From the cell containing the given text, extract its center point as (X, Y) coordinate. 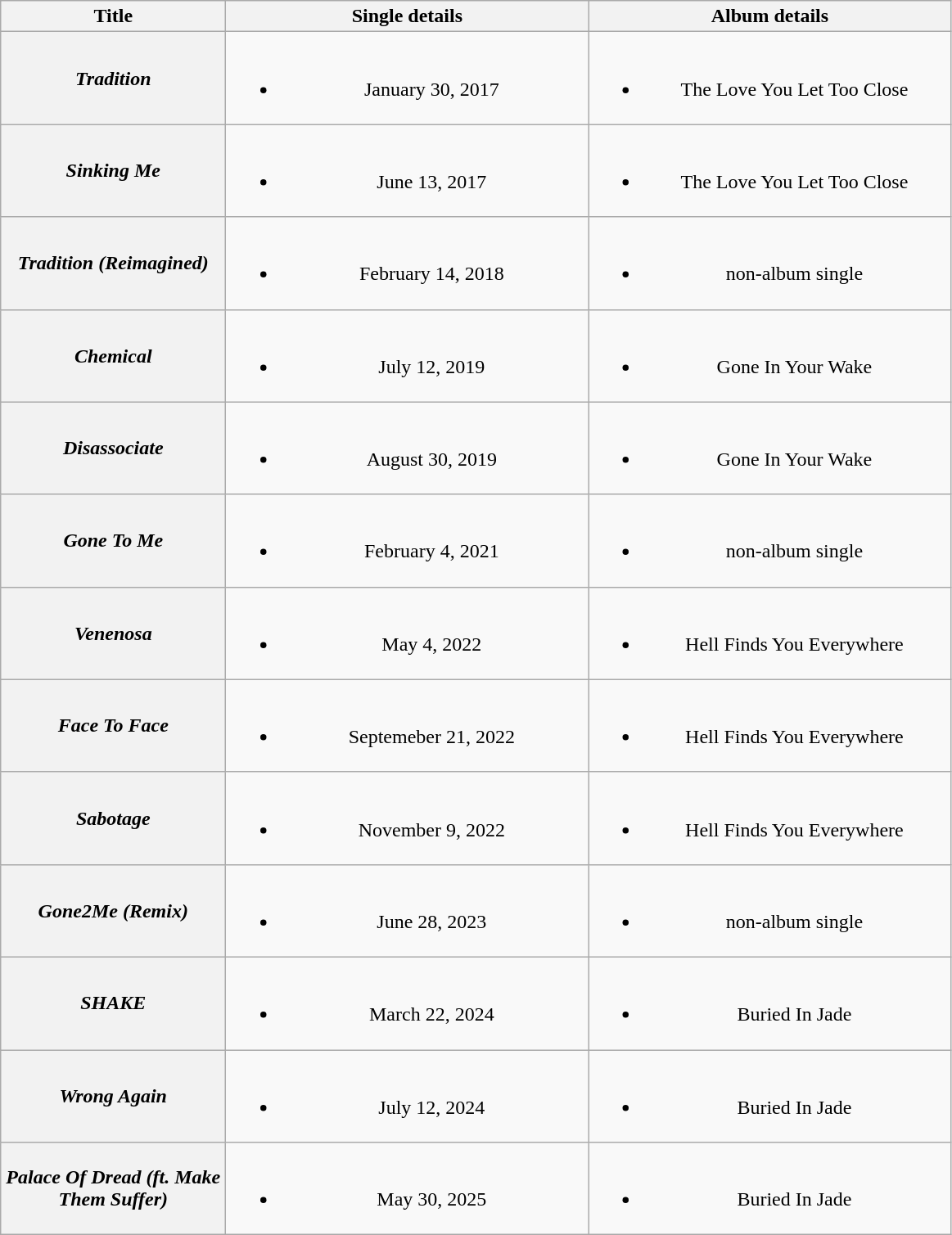
Gone To Me (113, 540)
Album details (769, 16)
Disassociate (113, 448)
Septemeber 21, 2022 (408, 725)
Tradition (113, 79)
Title (113, 16)
March 22, 2024 (408, 1003)
June 13, 2017 (408, 170)
SHAKE (113, 1003)
June 28, 2023 (408, 910)
July 12, 2024 (408, 1095)
Tradition (Reimagined) (113, 264)
Sinking Me (113, 170)
February 4, 2021 (408, 540)
July 12, 2019 (408, 355)
Wrong Again (113, 1095)
Chemical (113, 355)
Face To Face (113, 725)
November 9, 2022 (408, 818)
Gone2Me (Remix) (113, 910)
August 30, 2019 (408, 448)
February 14, 2018 (408, 264)
May 30, 2025 (408, 1188)
May 4, 2022 (408, 633)
Single details (408, 16)
Venenosa (113, 633)
Sabotage (113, 818)
Palace Of Dread (ft. Make Them Suffer) (113, 1188)
January 30, 2017 (408, 79)
